Determine the [X, Y] coordinate at the center of the cell enclosing the given text.  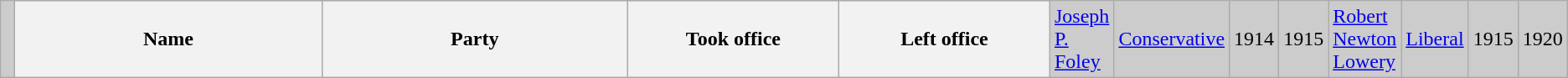
Robert Newton Lowery [1365, 39]
Name [168, 39]
1914 [1255, 39]
Joseph P. Foley [1081, 39]
Left office [944, 39]
Party [474, 39]
Conservative [1172, 39]
1920 [1543, 39]
Took office [733, 39]
Liberal [1435, 39]
